Output the [x, y] coordinate of the center of the cell containing the given text.  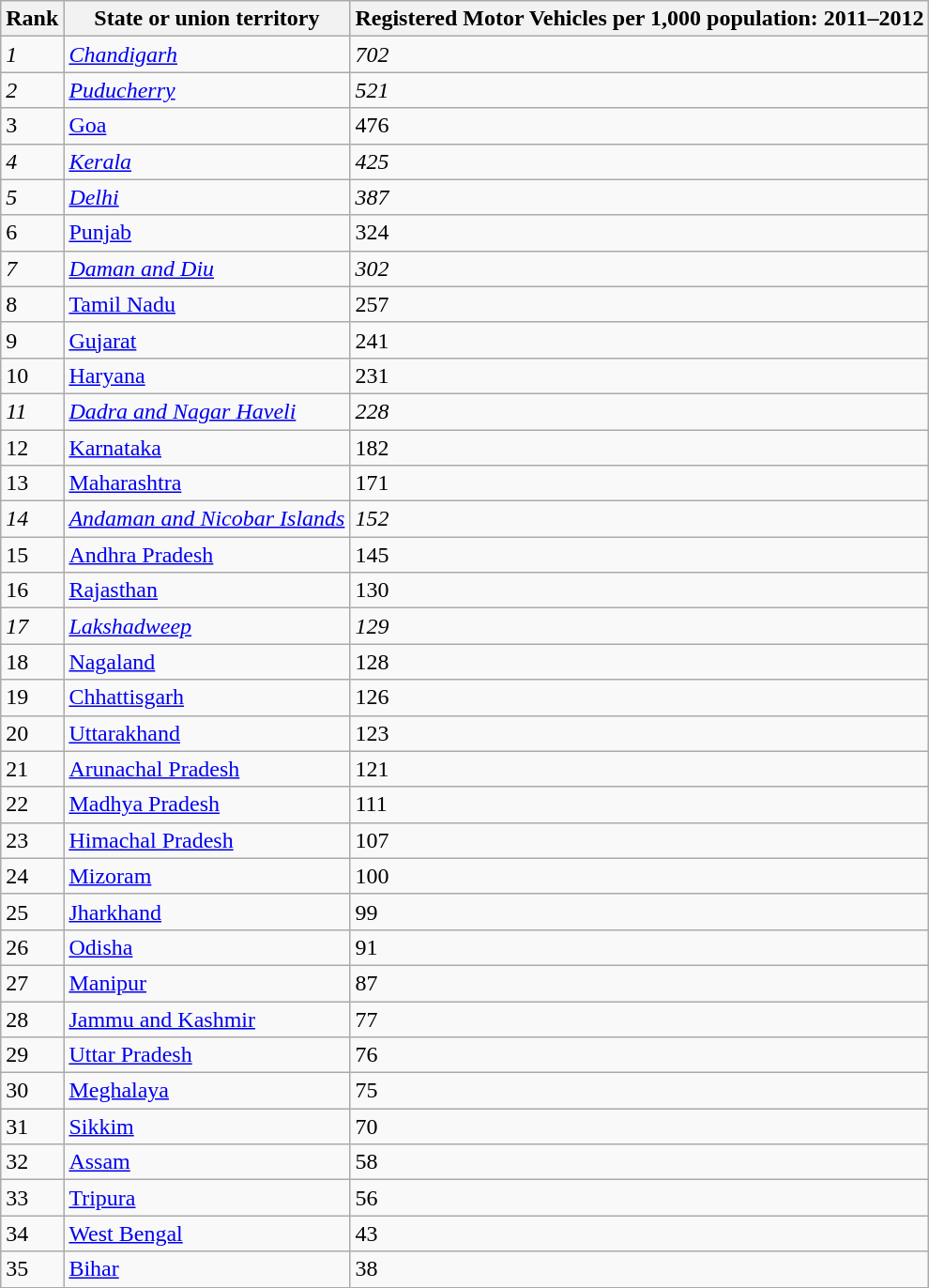
77 [640, 1019]
Puducherry [206, 90]
26 [32, 947]
28 [32, 1019]
257 [640, 304]
171 [640, 483]
14 [32, 519]
Kerala [206, 161]
Gujarat [206, 340]
29 [32, 1055]
702 [640, 54]
Karnataka [206, 448]
Andhra Pradesh [206, 555]
Mizoram [206, 876]
126 [640, 698]
75 [640, 1091]
5 [32, 197]
Madhya Pradesh [206, 805]
130 [640, 590]
16 [32, 590]
476 [640, 126]
123 [640, 733]
58 [640, 1162]
17 [32, 626]
152 [640, 519]
231 [640, 376]
128 [640, 662]
228 [640, 411]
Haryana [206, 376]
324 [640, 233]
Chhattisgarh [206, 698]
35 [32, 1269]
Registered Motor Vehicles per 1,000 population: 2011–2012 [640, 19]
10 [32, 376]
76 [640, 1055]
15 [32, 555]
State or union territory [206, 19]
Sikkim [206, 1127]
8 [32, 304]
Bihar [206, 1269]
Maharashtra [206, 483]
425 [640, 161]
Uttarakhand [206, 733]
241 [640, 340]
31 [32, 1127]
Jharkhand [206, 912]
Punjab [206, 233]
Chandigarh [206, 54]
Andaman and Nicobar Islands [206, 519]
12 [32, 448]
Jammu and Kashmir [206, 1019]
Uttar Pradesh [206, 1055]
30 [32, 1091]
18 [32, 662]
4 [32, 161]
19 [32, 698]
2 [32, 90]
3 [32, 126]
182 [640, 448]
34 [32, 1234]
43 [640, 1234]
387 [640, 197]
11 [32, 411]
302 [640, 268]
70 [640, 1127]
38 [640, 1269]
20 [32, 733]
13 [32, 483]
107 [640, 840]
56 [640, 1198]
Tripura [206, 1198]
Rank [32, 19]
Goa [206, 126]
33 [32, 1198]
100 [640, 876]
Lakshadweep [206, 626]
West Bengal [206, 1234]
7 [32, 268]
9 [32, 340]
87 [640, 983]
99 [640, 912]
129 [640, 626]
Delhi [206, 197]
21 [32, 769]
24 [32, 876]
6 [32, 233]
27 [32, 983]
Nagaland [206, 662]
Meghalaya [206, 1091]
1 [32, 54]
121 [640, 769]
Daman and Diu [206, 268]
23 [32, 840]
Rajasthan [206, 590]
Assam [206, 1162]
521 [640, 90]
111 [640, 805]
Odisha [206, 947]
91 [640, 947]
22 [32, 805]
Tamil Nadu [206, 304]
Arunachal Pradesh [206, 769]
Himachal Pradesh [206, 840]
Manipur [206, 983]
Dadra and Nagar Haveli [206, 411]
25 [32, 912]
145 [640, 555]
32 [32, 1162]
